From the cell containing the given text, extract its center point as [x, y] coordinate. 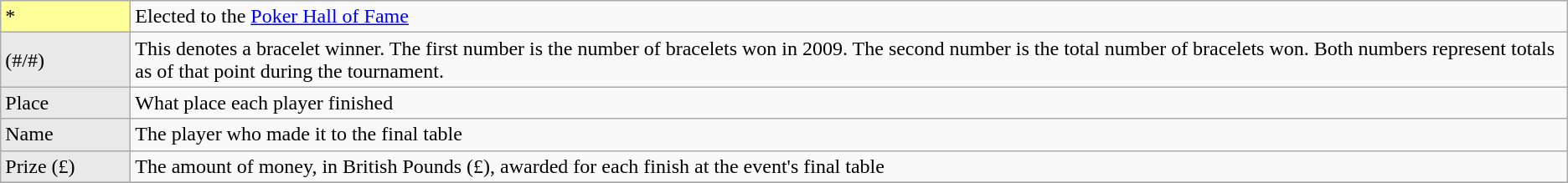
Place [65, 103]
(#/#) [65, 60]
What place each player finished [849, 103]
* [65, 17]
Elected to the Poker Hall of Fame [849, 17]
Name [65, 135]
Prize (£) [65, 166]
The player who made it to the final table [849, 135]
The amount of money, in British Pounds (£), awarded for each finish at the event's final table [849, 166]
